Search for the cell housing the specified text and yield its [x, y] center coordinate. 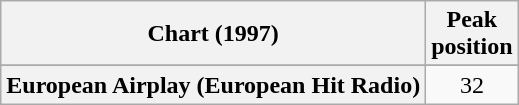
European Airplay (European Hit Radio) [214, 85]
32 [472, 85]
Peakposition [472, 34]
Chart (1997) [214, 34]
